Find where the given text appears and provide that cell's center as [X, Y] coordinate. 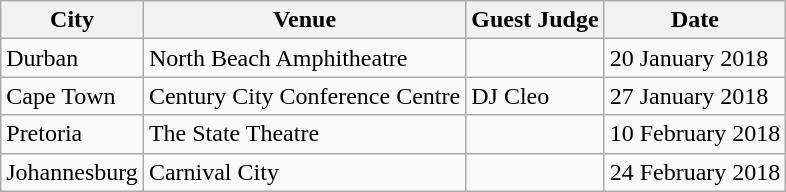
24 February 2018 [695, 172]
Venue [304, 20]
Pretoria [72, 134]
Guest Judge [535, 20]
Durban [72, 58]
Carnival City [304, 172]
Cape Town [72, 96]
The State Theatre [304, 134]
27 January 2018 [695, 96]
20 January 2018 [695, 58]
Johannesburg [72, 172]
City [72, 20]
Century City Conference Centre [304, 96]
10 February 2018 [695, 134]
North Beach Amphitheatre [304, 58]
Date [695, 20]
DJ Cleo [535, 96]
